Output the (X, Y) coordinate of the center of the cell containing the given text.  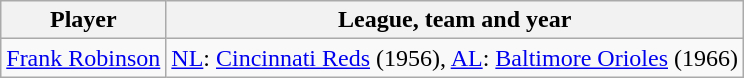
Frank Robinson (84, 58)
League, team and year (455, 20)
Player (84, 20)
NL: Cincinnati Reds (1956), AL: Baltimore Orioles (1966) (455, 58)
